Find where the given text appears and provide that cell's center as (x, y) coordinate. 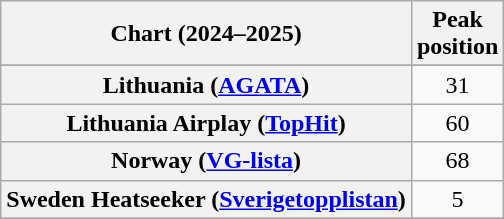
Norway (VG-lista) (206, 161)
68 (457, 161)
60 (457, 123)
Peakposition (457, 34)
Lithuania (AGATA) (206, 85)
31 (457, 85)
Sweden Heatseeker (Sverigetopplistan) (206, 199)
5 (457, 199)
Lithuania Airplay (TopHit) (206, 123)
Chart (2024–2025) (206, 34)
